Search for the cell housing the specified text and yield its [x, y] center coordinate. 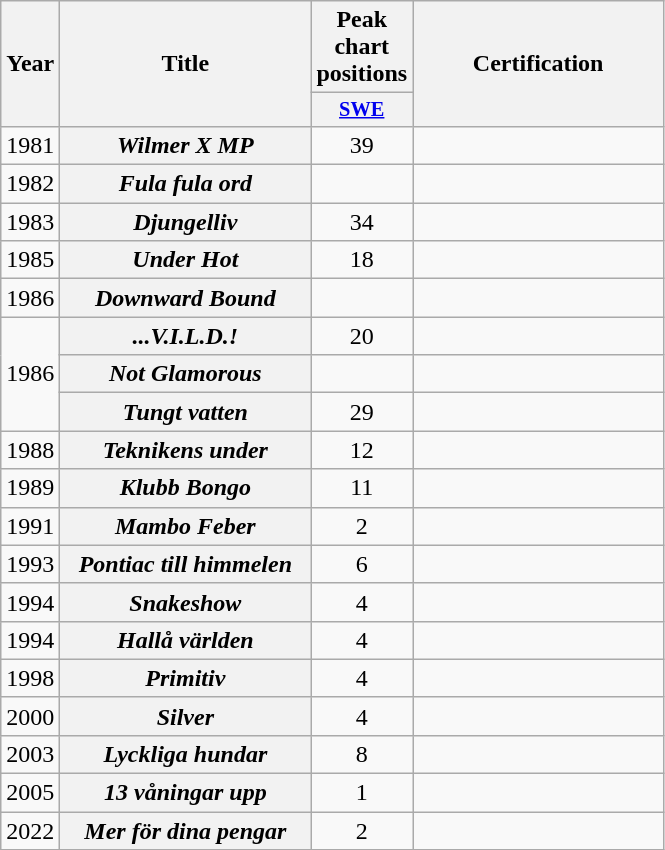
1993 [30, 564]
Certification [538, 64]
1985 [30, 260]
Hallå världen [186, 640]
Primitiv [186, 678]
39 [362, 145]
Pontiac till himmelen [186, 564]
Downward Bound [186, 298]
Silver [186, 716]
Mambo Feber [186, 526]
Djungelliv [186, 222]
12 [362, 450]
8 [362, 754]
Wilmer X MP [186, 145]
13 våningar upp [186, 793]
1991 [30, 526]
Not Glamorous [186, 374]
Snakeshow [186, 602]
2000 [30, 716]
1983 [30, 222]
Peak chart positions [362, 47]
2003 [30, 754]
Title [186, 64]
6 [362, 564]
1998 [30, 678]
Under Hot [186, 260]
34 [362, 222]
1981 [30, 145]
Mer för dina pengar [186, 831]
1 [362, 793]
Year [30, 64]
Klubb Bongo [186, 488]
2022 [30, 831]
SWE [362, 110]
11 [362, 488]
...V.I.L.D.! [186, 336]
Tungt vatten [186, 412]
Lyckliga hundar [186, 754]
1988 [30, 450]
20 [362, 336]
2005 [30, 793]
1982 [30, 184]
Fula fula ord [186, 184]
29 [362, 412]
18 [362, 260]
Teknikens under [186, 450]
1989 [30, 488]
